Search for the cell housing the specified text and yield its (x, y) center coordinate. 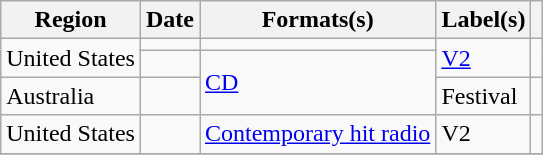
Region (71, 20)
Date (170, 20)
Formats(s) (318, 20)
CD (318, 82)
Festival (484, 96)
Label(s) (484, 20)
Australia (71, 96)
Contemporary hit radio (318, 134)
